Scan for the cell matching the given text and deliver its [X, Y] coordinate at center. 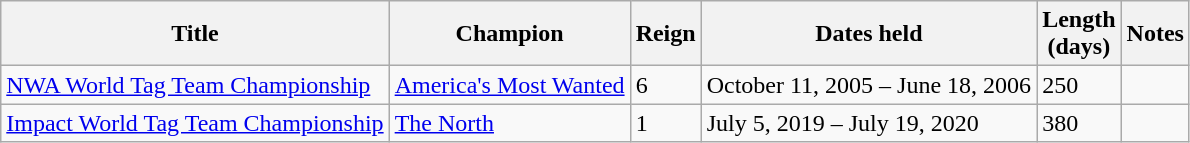
380 [1079, 123]
250 [1079, 85]
Dates held [868, 34]
6 [666, 85]
The North [510, 123]
Impact World Tag Team Championship [195, 123]
America's Most Wanted [510, 85]
1 [666, 123]
Notes [1155, 34]
October 11, 2005 – June 18, 2006 [868, 85]
Champion [510, 34]
NWA World Tag Team Championship [195, 85]
Title [195, 34]
Reign [666, 34]
Length(days) [1079, 34]
July 5, 2019 – July 19, 2020 [868, 123]
